Locate the cell with the specified text and output its [X, Y] center coordinate. 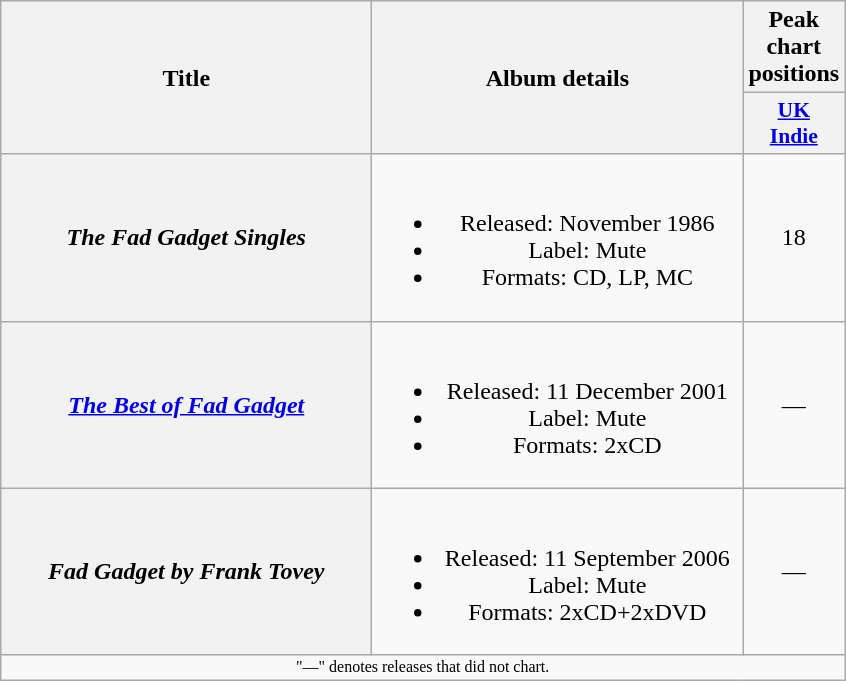
18 [794, 238]
Released: November 1986Label: MuteFormats: CD, LP, MC [558, 238]
Fad Gadget by Frank Tovey [186, 572]
UKIndie [794, 124]
The Best of Fad Gadget [186, 404]
Peak chart positions [794, 47]
"—" denotes releases that did not chart. [423, 667]
Released: 11 September 2006Label: MuteFormats: 2xCD+2xDVD [558, 572]
Title [186, 78]
Album details [558, 78]
The Fad Gadget Singles [186, 238]
Released: 11 December 2001Label: MuteFormats: 2xCD [558, 404]
